Extract the [x, y] coordinate from the center of the cell holding the provided text.  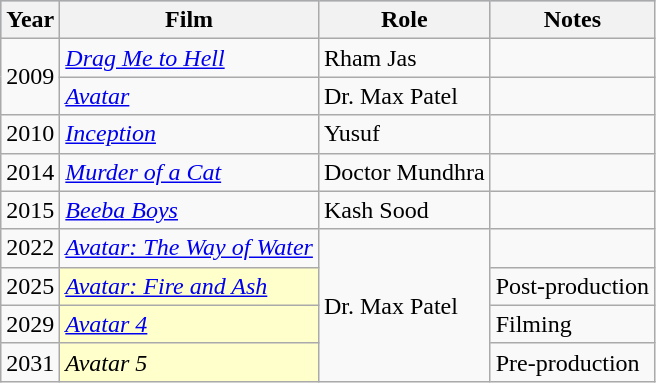
Rham Jas [404, 58]
Inception [190, 134]
Kash Sood [404, 210]
Avatar [190, 96]
Pre-production [572, 362]
Drag Me to Hell [190, 58]
Role [404, 20]
Year [30, 20]
Notes [572, 20]
Avatar 4 [190, 324]
Film [190, 20]
2009 [30, 77]
2015 [30, 210]
2031 [30, 362]
2025 [30, 286]
Avatar: Fire and Ash [190, 286]
2010 [30, 134]
Post-production [572, 286]
Beeba Boys [190, 210]
2029 [30, 324]
Avatar: The Way of Water [190, 248]
2014 [30, 172]
Avatar 5 [190, 362]
Yusuf [404, 134]
2022 [30, 248]
Murder of a Cat [190, 172]
Filming [572, 324]
Doctor Mundhra [404, 172]
